Detect which cell encompasses the target text, then output its [x, y] center coordinate. 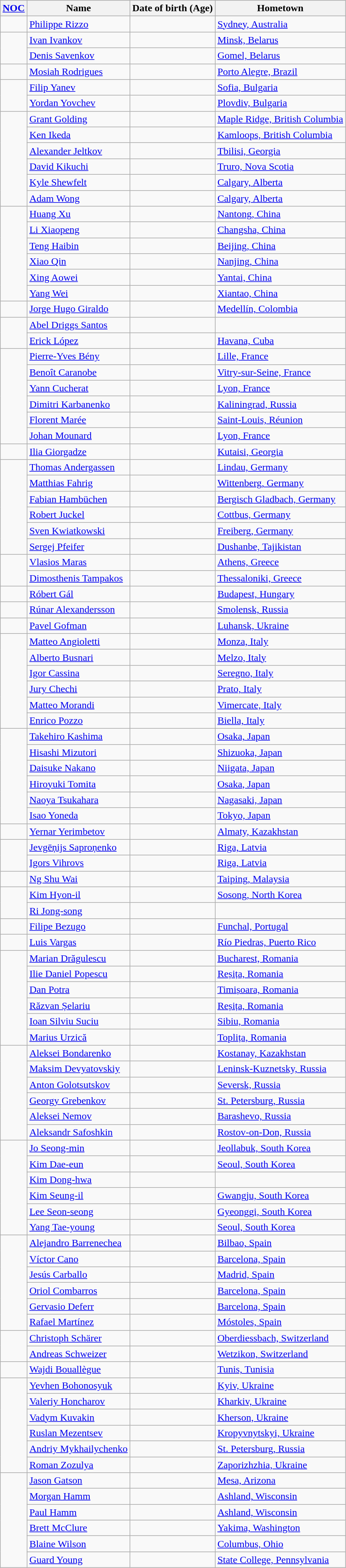
Gomel, Belarus [280, 56]
Dushanbe, Tajikistan [280, 547]
Bucharest, Romania [280, 958]
Rafael Martínez [79, 1322]
Răzvan Șelariu [79, 1006]
Kim Hyon-il [79, 895]
Dimosthenis Tampakos [79, 578]
Oriol Combarros [79, 1291]
David Kikuchi [79, 166]
Rostov-on-Don, Russia [280, 1132]
Gervasio Deferr [79, 1306]
Yevhen Bohonosyuk [79, 1385]
Igors Vihrovs [79, 863]
Isao Yoneda [79, 816]
Biella, Italy [280, 721]
Nantong, China [280, 214]
Blaine Wilson [79, 1544]
Tunis, Tunisia [280, 1370]
Kamloops, British Columbia [280, 135]
Aleksei Nemov [79, 1116]
Sven Kwiatkowski [79, 531]
Florent Marée [79, 420]
Luhansk, Ukraine [280, 626]
Jason Gatson [79, 1481]
Ioan Silviu Suciu [79, 1021]
Maksim Devyatovskiy [79, 1069]
Niigata, Japan [280, 768]
Abel Driggs Santos [79, 325]
Río Piedras, Puerto Rico [280, 942]
Yann Cucherat [79, 388]
Matteo Angioletti [79, 641]
Jorge Hugo Giraldo [79, 309]
Dan Potra [79, 990]
Seregno, Italy [280, 673]
Aleksandr Safoshkin [79, 1132]
Guard Young [79, 1560]
Mosiah Rodrigues [79, 72]
Columbus, Ohio [280, 1544]
Enrico Pozzo [79, 721]
Tbilisi, Georgia [280, 151]
Ivan Ivankov [79, 40]
Saint-Louis, Réunion [280, 420]
Kaliningrad, Russia [280, 404]
Lille, France [280, 356]
Ilia Giorgadze [79, 451]
Dimitri Karbanenko [79, 404]
Matthias Fahrig [79, 483]
Minsk, Belarus [280, 40]
Nagasaki, Japan [280, 800]
Xing Aowei [79, 277]
Jesús Carballo [79, 1275]
Andriy Mykhailychenko [79, 1449]
Hiroyuki Tomita [79, 784]
Takehiro Kashima [79, 737]
Luis Vargas [79, 942]
Alberto Busnari [79, 657]
Sofia, Bulgaria [280, 87]
Filip Yanev [79, 87]
Xiao Qin [79, 262]
Toplița, Romania [280, 1037]
Timișoara, Romania [280, 990]
Zaporizhzhia, Ukraine [280, 1464]
Alejandro Barrenechea [79, 1243]
Jo Seong-min [79, 1148]
Jeollabuk, South Korea [280, 1148]
Gyeonggi, South Korea [280, 1212]
NOC [14, 8]
Christoph Schärer [79, 1338]
Xiantao, China [280, 293]
Bilbao, Spain [280, 1243]
Ng Shu Wai [79, 879]
Barashevo, Russia [280, 1116]
Vadym Kuvakin [79, 1417]
Thessaloniki, Greece [280, 578]
Ruslan Mezentsev [79, 1433]
Róbert Gál [79, 594]
Vimercate, Italy [280, 705]
Erick López [79, 341]
Teng Haibin [79, 246]
Kutaisi, Georgia [280, 451]
Vlasios Maras [79, 562]
Daisuke Nakano [79, 768]
Yakima, Washington [280, 1528]
Grant Golding [79, 119]
Igor Cassina [79, 673]
Kostanay, Kazakhstan [280, 1053]
Nanjing, China [280, 262]
Truro, Nova Scotia [280, 166]
Mesa, Arizona [280, 1481]
Alexander Jeltkov [79, 151]
Kharkiv, Ukraine [280, 1401]
Ri Jong-song [79, 910]
Name [79, 8]
Filipe Bezugo [79, 926]
State College, Pennsylvania [280, 1560]
Robert Juckel [79, 515]
Kim Dae-eun [79, 1164]
Roman Zozulya [79, 1464]
Valeriy Honcharov [79, 1401]
Hometown [280, 8]
Almaty, Kazakhstan [280, 831]
Budapest, Hungary [280, 594]
Changsha, China [280, 230]
Andreas Schweizer [79, 1354]
Athens, Greece [280, 562]
Kropyvnytskyi, Ukraine [280, 1433]
Benoît Caranobe [79, 372]
Móstoles, Spain [280, 1322]
Hisashi Mizutori [79, 752]
Morgan Hamm [79, 1496]
Sergej Pfeifer [79, 547]
Maple Ridge, British Columbia [280, 119]
Medellín, Colombia [280, 309]
Johan Mounard [79, 435]
Georgy Grebenkov [79, 1101]
Brett McClure [79, 1528]
Plovdiv, Bulgaria [280, 103]
Paul Hamm [79, 1512]
Melzo, Italy [280, 657]
Leninsk-Kuznetsky, Russia [280, 1069]
Madrid, Spain [280, 1275]
Kyle Shewfelt [79, 182]
Fabian Hambüchen [79, 499]
Lindau, Germany [280, 467]
Pierre-Yves Bény [79, 356]
Cottbus, Germany [280, 515]
Taiping, Malaysia [280, 879]
Beijing, China [280, 246]
Jevgēņijs Saproņenko [79, 847]
Yang Tae-young [79, 1227]
Yantai, China [280, 277]
Kim Seung-il [79, 1195]
Rúnar Alexandersson [79, 610]
Pavel Gofman [79, 626]
Matteo Morandi [79, 705]
Philippe Rizzo [79, 24]
Ken Ikeda [79, 135]
Wittenberg, Germany [280, 483]
Seversk, Russia [280, 1085]
Vitry-sur-Seine, France [280, 372]
Kherson, Ukraine [280, 1417]
Bergisch Gladbach, Germany [280, 499]
Huang Xu [79, 214]
Funchal, Portugal [280, 926]
Kyiv, Ukraine [280, 1385]
Sibiu, Romania [280, 1021]
Aleksei Bondarenko [79, 1053]
Freiberg, Germany [280, 531]
Adam Wong [79, 198]
Marius Urzică [79, 1037]
Yernar Yerimbetov [79, 831]
Wetzikon, Switzerland [280, 1354]
Marian Drăgulescu [79, 958]
Havana, Cuba [280, 341]
Shizuoka, Japan [280, 752]
Prato, Italy [280, 689]
Date of birth (Age) [173, 8]
Smolensk, Russia [280, 610]
Víctor Cano [79, 1259]
Gwangju, South Korea [280, 1195]
Porto Alegre, Brazil [280, 72]
Sydney, Australia [280, 24]
Lee Seon-seong [79, 1212]
Yordan Yovchev [79, 103]
Wajdi Bouallègue [79, 1370]
Anton Golotsutskov [79, 1085]
Kim Dong-hwa [79, 1180]
Monza, Italy [280, 641]
Thomas Andergassen [79, 467]
Ilie Daniel Popescu [79, 974]
Oberdiessbach, Switzerland [280, 1338]
Naoya Tsukahara [79, 800]
Yang Wei [79, 293]
Sosong, North Korea [280, 895]
Tokyo, Japan [280, 816]
Denis Savenkov [79, 56]
Jury Chechi [79, 689]
Li Xiaopeng [79, 230]
